Locate the cell with the specified text and output its [X, Y] center coordinate. 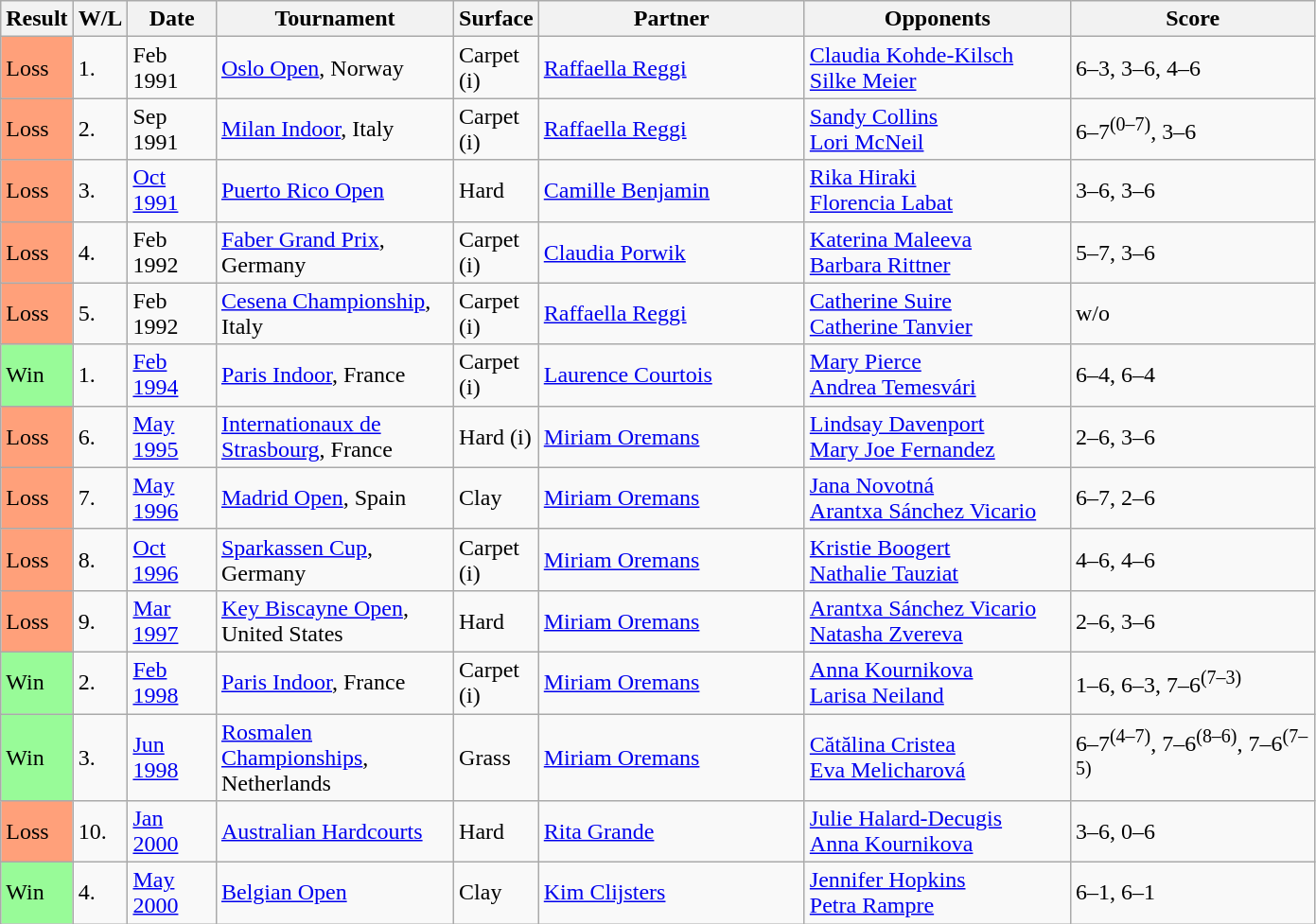
Belgian Open [335, 893]
Cătălina Cristea Eva Melicharová [937, 757]
6. [100, 437]
Kim Clijsters [672, 893]
6–4, 6–4 [1192, 375]
7. [100, 497]
6–3, 3–6, 4–6 [1192, 68]
Oct 1996 [172, 560]
Surface [497, 19]
8. [100, 560]
Mar 1997 [172, 620]
Rika Hiraki Florencia Labat [937, 191]
Tournament [335, 19]
Milan Indoor, Italy [335, 129]
Claudia Porwik [672, 252]
Rosmalen Championships, Netherlands [335, 757]
Laurence Courtois [672, 375]
May 1995 [172, 437]
Madrid Open, Spain [335, 497]
Feb 1991 [172, 68]
4–6, 4–6 [1192, 560]
6–7(0–7), 3–6 [1192, 129]
Jana Novotná Arantxa Sánchez Vicario [937, 497]
Claudia Kohde-Kilsch Silke Meier [937, 68]
Jun 1998 [172, 757]
W/L [100, 19]
Oslo Open, Norway [335, 68]
Sandy Collins Lori McNeil [937, 129]
6–7, 2–6 [1192, 497]
3–6, 3–6 [1192, 191]
Jan 2000 [172, 832]
Kristie Boogert Nathalie Tauziat [937, 560]
Sep 1991 [172, 129]
Rita Grande [672, 832]
Score [1192, 19]
Camille Benjamin [672, 191]
Katerina Maleeva Barbara Rittner [937, 252]
3–6, 0–6 [1192, 832]
Partner [672, 19]
Cesena Championship, Italy [335, 314]
May 2000 [172, 893]
Feb 1998 [172, 683]
5–7, 3–6 [1192, 252]
Mary Pierce Andrea Temesvári [937, 375]
Hard (i) [497, 437]
10. [100, 832]
Opponents [937, 19]
Puerto Rico Open [335, 191]
Grass [497, 757]
Catherine Suire Catherine Tanvier [937, 314]
5. [100, 314]
6–1, 6–1 [1192, 893]
Arantxa Sánchez Vicario Natasha Zvereva [937, 620]
Key Biscayne Open, United States [335, 620]
Result [37, 19]
Lindsay Davenport Mary Joe Fernandez [937, 437]
Sparkassen Cup, Germany [335, 560]
Jennifer Hopkins Petra Rampre [937, 893]
w/o [1192, 314]
Oct 1991 [172, 191]
Julie Halard-Decugis Anna Kournikova [937, 832]
May 1996 [172, 497]
Feb 1994 [172, 375]
Faber Grand Prix, Germany [335, 252]
6–7(4–7), 7–6(8–6), 7–6(7–5) [1192, 757]
Australian Hardcourts [335, 832]
9. [100, 620]
Date [172, 19]
1–6, 6–3, 7–6(7–3) [1192, 683]
Internationaux de Strasbourg, France [335, 437]
Anna Kournikova Larisa Neiland [937, 683]
